Determine the [X, Y] coordinate at the center of the cell enclosing the given text.  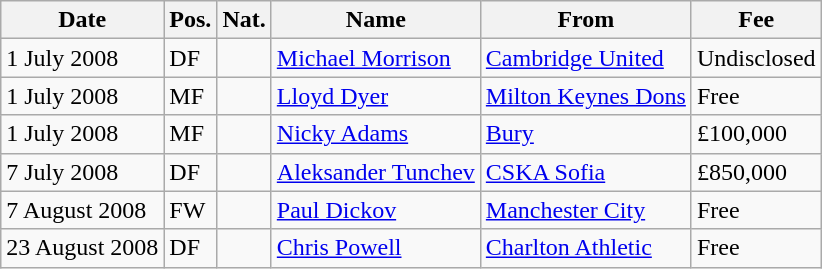
£100,000 [756, 134]
7 July 2008 [82, 172]
£850,000 [756, 172]
Paul Dickov [376, 210]
Cambridge United [586, 58]
Name [376, 20]
7 August 2008 [82, 210]
Milton Keynes Dons [586, 96]
Bury [586, 134]
Manchester City [586, 210]
Nicky Adams [376, 134]
Fee [756, 20]
Chris Powell [376, 248]
CSKA Sofia [586, 172]
Lloyd Dyer [376, 96]
Michael Morrison [376, 58]
Aleksander Tunchev [376, 172]
FW [190, 210]
From [586, 20]
Undisclosed [756, 58]
23 August 2008 [82, 248]
Date [82, 20]
Charlton Athletic [586, 248]
Pos. [190, 20]
Nat. [244, 20]
